Pinpoint the cell where the given text exists, returning its (X, Y) midpoint coordinate. 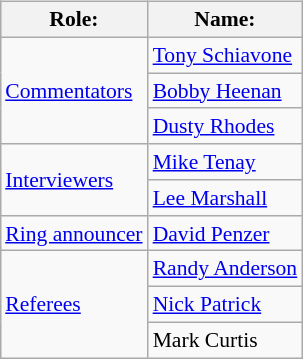
Nick Patrick (226, 305)
Ring announcer (74, 233)
Bobby Heenan (226, 91)
Interviewers (74, 180)
Mike Tenay (226, 162)
Tony Schiavone (226, 55)
Referees (74, 304)
Commentators (74, 90)
Name: (226, 20)
Lee Marshall (226, 198)
Dusty Rhodes (226, 126)
Randy Anderson (226, 269)
David Penzer (226, 233)
Role: (74, 20)
Mark Curtis (226, 340)
